Determine the (x, y) coordinate at the center of the cell enclosing the given text.  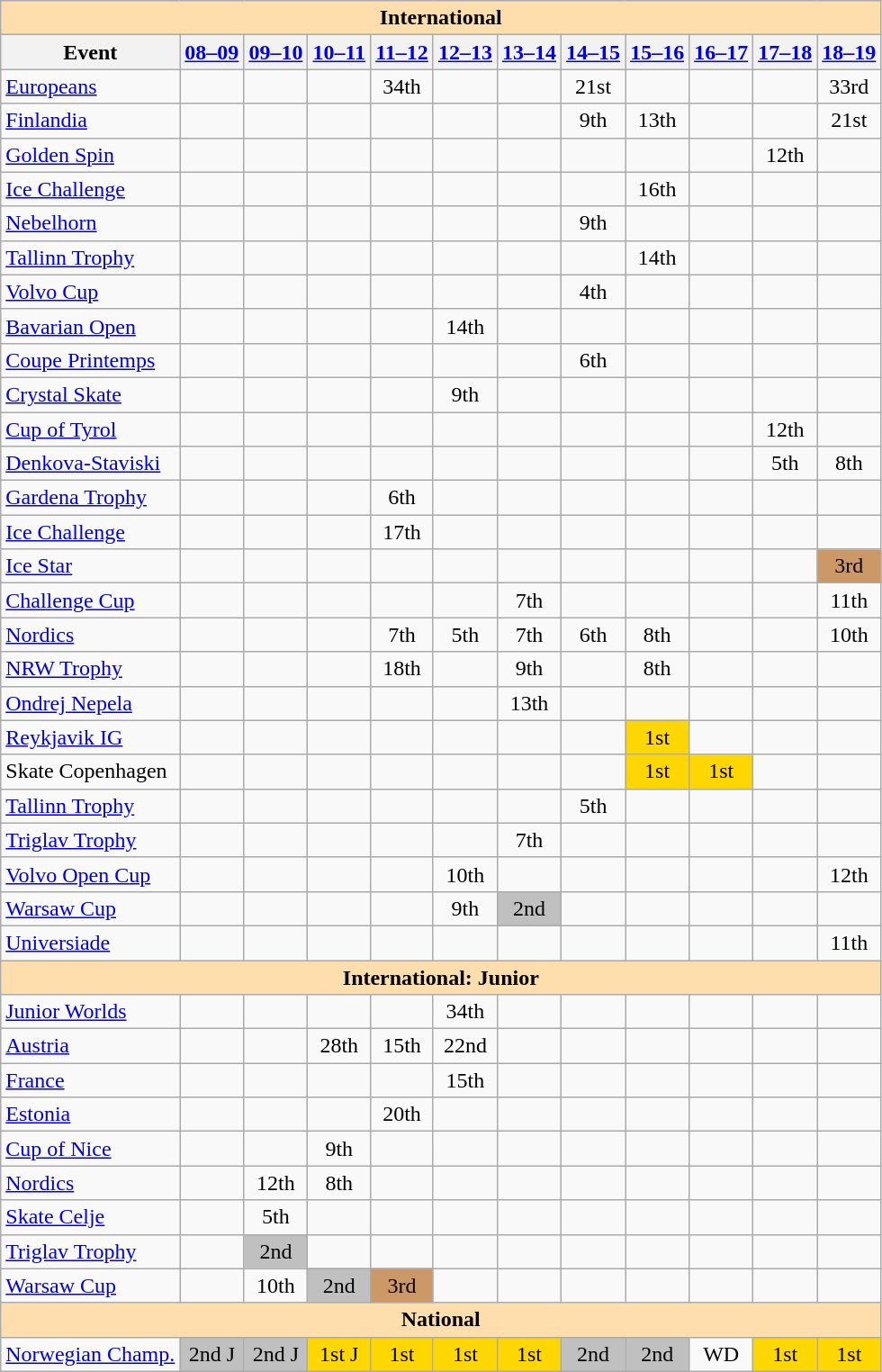
Norwegian Champ. (90, 1354)
Coupe Printemps (90, 360)
International (441, 18)
Bavarian Open (90, 326)
Gardena Trophy (90, 498)
Estonia (90, 1115)
Junior Worlds (90, 1012)
Finlandia (90, 121)
13–14 (529, 52)
33rd (850, 86)
09–10 (275, 52)
Austria (90, 1046)
Denkova-Staviski (90, 464)
4th (594, 292)
Ice Star (90, 566)
Skate Celje (90, 1217)
WD (722, 1354)
10–11 (339, 52)
22nd (464, 1046)
Europeans (90, 86)
Skate Copenhagen (90, 772)
28th (339, 1046)
17th (402, 532)
1st J (339, 1354)
Crystal Skate (90, 394)
18–19 (850, 52)
15–16 (657, 52)
20th (402, 1115)
Volvo Open Cup (90, 874)
Volvo Cup (90, 292)
International: Junior (441, 977)
Golden Spin (90, 155)
16th (657, 189)
17–18 (785, 52)
11–12 (402, 52)
NRW Trophy (90, 669)
National (441, 1320)
Cup of Nice (90, 1149)
12–13 (464, 52)
Universiade (90, 943)
14–15 (594, 52)
Challenge Cup (90, 600)
Nebelhorn (90, 223)
Ondrej Nepela (90, 703)
16–17 (722, 52)
France (90, 1080)
08–09 (212, 52)
Reykjavik IG (90, 737)
Cup of Tyrol (90, 429)
18th (402, 669)
Event (90, 52)
